Return the [x, y] coordinate for the center point of the cell that contains the specified text.  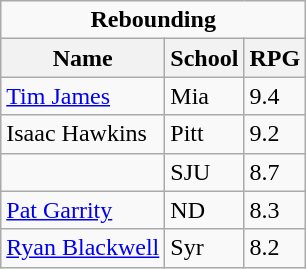
8.7 [275, 172]
Tim James [83, 96]
Ryan Blackwell [83, 248]
SJU [204, 172]
8.2 [275, 248]
School [204, 58]
Name [83, 58]
8.3 [275, 210]
RPG [275, 58]
Syr [204, 248]
9.4 [275, 96]
ND [204, 210]
Pitt [204, 134]
9.2 [275, 134]
Rebounding [154, 20]
Mia [204, 96]
Isaac Hawkins [83, 134]
Pat Garrity [83, 210]
